Pinpoint the cell where the given text exists, returning its (x, y) midpoint coordinate. 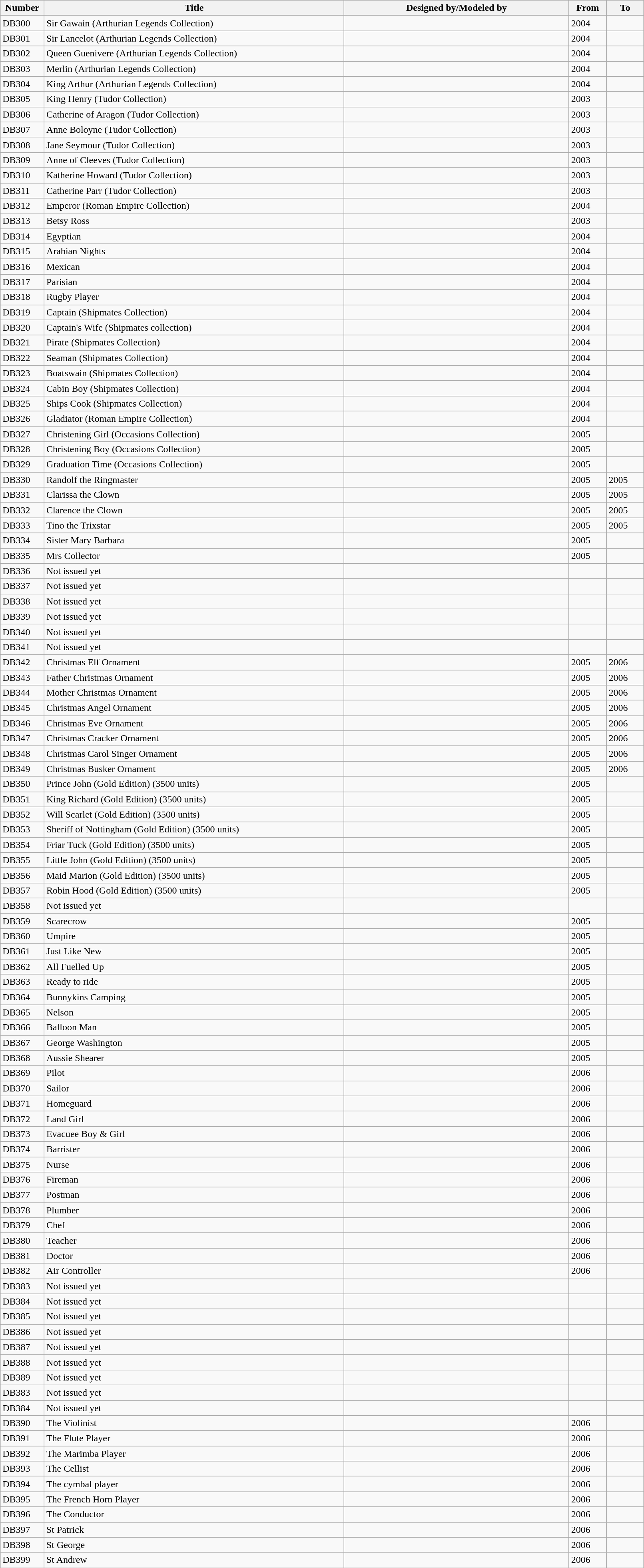
DB338 (22, 601)
Ready to ride (194, 982)
Ships Cook (Shipmates Collection) (194, 403)
DB304 (22, 84)
DB373 (22, 1134)
Captain's Wife (Shipmates collection) (194, 327)
DB305 (22, 99)
DB339 (22, 616)
DB355 (22, 860)
DB316 (22, 267)
DB345 (22, 708)
DB380 (22, 1241)
George Washington (194, 1043)
Mexican (194, 267)
DB324 (22, 388)
Cabin Boy (Shipmates Collection) (194, 388)
From (588, 8)
DB302 (22, 54)
Rugby Player (194, 297)
DB375 (22, 1165)
Pirate (Shipmates Collection) (194, 343)
Nelson (194, 1012)
Mother Christmas Ornament (194, 693)
DB365 (22, 1012)
DB382 (22, 1271)
DB350 (22, 784)
St Andrew (194, 1560)
DB387 (22, 1347)
DB381 (22, 1256)
DB328 (22, 449)
Friar Tuck (Gold Edition) (3500 units) (194, 845)
DB396 (22, 1514)
Merlin (Arthurian Legends Collection) (194, 69)
Number (22, 8)
DB325 (22, 403)
DB346 (22, 723)
St Patrick (194, 1530)
Prince John (Gold Edition) (3500 units) (194, 784)
Nurse (194, 1165)
Graduation Time (Occasions Collection) (194, 465)
Scarecrow (194, 921)
Evacuee Boy & Girl (194, 1134)
DB335 (22, 556)
DB376 (22, 1180)
DB393 (22, 1469)
The Violinist (194, 1423)
Arabian Nights (194, 251)
DB390 (22, 1423)
Egyptian (194, 236)
Clarissa the Clown (194, 495)
DB395 (22, 1499)
Homeguard (194, 1103)
Christmas Eve Ornament (194, 723)
Doctor (194, 1256)
Sheriff of Nottingham (Gold Edition) (3500 units) (194, 830)
DB312 (22, 206)
Chef (194, 1225)
DB360 (22, 936)
Robin Hood (Gold Edition) (3500 units) (194, 890)
DB300 (22, 23)
DB314 (22, 236)
DB337 (22, 586)
Plumber (194, 1210)
DB351 (22, 799)
Jane Seymour (Tudor Collection) (194, 145)
DB366 (22, 1027)
Umpire (194, 936)
DB391 (22, 1438)
Catherine Parr (Tudor Collection) (194, 191)
Air Controller (194, 1271)
Just Like New (194, 952)
DB356 (22, 875)
DB341 (22, 647)
DB362 (22, 967)
Sailor (194, 1088)
DB313 (22, 221)
Randolf the Ringmaster (194, 480)
The Cellist (194, 1469)
DB354 (22, 845)
Fireman (194, 1180)
Barrister (194, 1149)
DB369 (22, 1073)
Christmas Angel Ornament (194, 708)
DB309 (22, 160)
Title (194, 8)
Emperor (Roman Empire Collection) (194, 206)
All Fuelled Up (194, 967)
DB385 (22, 1317)
DB349 (22, 769)
DB317 (22, 282)
DB318 (22, 297)
Mrs Collector (194, 556)
DB321 (22, 343)
DB340 (22, 632)
DB326 (22, 419)
DB334 (22, 541)
DB330 (22, 480)
Katherine Howard (Tudor Collection) (194, 175)
DB331 (22, 495)
Will Scarlet (Gold Edition) (3500 units) (194, 814)
DB363 (22, 982)
DB392 (22, 1454)
DB378 (22, 1210)
DB348 (22, 754)
DB353 (22, 830)
DB323 (22, 373)
DB370 (22, 1088)
DB388 (22, 1362)
Little John (Gold Edition) (3500 units) (194, 860)
DB306 (22, 114)
DB372 (22, 1119)
DB398 (22, 1545)
DB352 (22, 814)
DB379 (22, 1225)
DB310 (22, 175)
Catherine of Aragon (Tudor Collection) (194, 114)
Christmas Cracker Ornament (194, 738)
Maid Marion (Gold Edition) (3500 units) (194, 875)
Parisian (194, 282)
DB399 (22, 1560)
DB319 (22, 312)
DB322 (22, 358)
DB301 (22, 38)
Teacher (194, 1241)
DB307 (22, 130)
DB329 (22, 465)
Designed by/Modeled by (457, 8)
DB374 (22, 1149)
Sir Gawain (Arthurian Legends Collection) (194, 23)
Gladiator (Roman Empire Collection) (194, 419)
The cymbal player (194, 1484)
Christening Girl (Occasions Collection) (194, 434)
DB333 (22, 525)
Boatswain (Shipmates Collection) (194, 373)
Anne Boloyne (Tudor Collection) (194, 130)
Christmas Carol Singer Ornament (194, 754)
Bunnykins Camping (194, 997)
DB344 (22, 693)
Postman (194, 1195)
Christening Boy (Occasions Collection) (194, 449)
St George (194, 1545)
Captain (Shipmates Collection) (194, 312)
DB303 (22, 69)
DB367 (22, 1043)
The Flute Player (194, 1438)
DB343 (22, 678)
DB311 (22, 191)
DB327 (22, 434)
King Richard (Gold Edition) (3500 units) (194, 799)
To (625, 8)
DB361 (22, 952)
Queen Guenivere (Arthurian Legends Collection) (194, 54)
Clarence the Clown (194, 510)
DB397 (22, 1530)
Christmas Busker Ornament (194, 769)
Seaman (Shipmates Collection) (194, 358)
Betsy Ross (194, 221)
DB377 (22, 1195)
DB358 (22, 906)
Tino the Trixstar (194, 525)
Anne of Cleeves (Tudor Collection) (194, 160)
DB347 (22, 738)
Aussie Shearer (194, 1058)
DB364 (22, 997)
Land Girl (194, 1119)
Sister Mary Barbara (194, 541)
DB371 (22, 1103)
Balloon Man (194, 1027)
Sir Lancelot (Arthurian Legends Collection) (194, 38)
DB389 (22, 1377)
DB357 (22, 890)
DB394 (22, 1484)
DB315 (22, 251)
DB342 (22, 662)
DB308 (22, 145)
DB386 (22, 1332)
DB368 (22, 1058)
DB336 (22, 571)
King Henry (Tudor Collection) (194, 99)
Christmas Elf Ornament (194, 662)
Father Christmas Ornament (194, 678)
DB320 (22, 327)
The Marimba Player (194, 1454)
Pilot (194, 1073)
The Conductor (194, 1514)
King Arthur (Arthurian Legends Collection) (194, 84)
DB359 (22, 921)
The French Horn Player (194, 1499)
DB332 (22, 510)
